Pinpoint the cell where the given text exists, returning its (X, Y) midpoint coordinate. 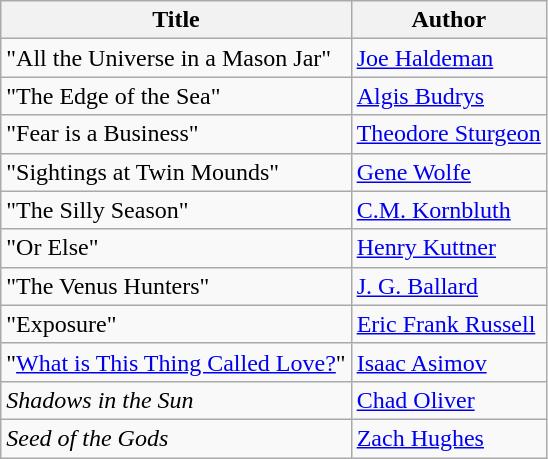
"Exposure" (176, 324)
Shadows in the Sun (176, 400)
Title (176, 20)
Henry Kuttner (448, 248)
C.M. Kornbluth (448, 210)
"Or Else" (176, 248)
Joe Haldeman (448, 58)
J. G. Ballard (448, 286)
Gene Wolfe (448, 172)
"The Silly Season" (176, 210)
Zach Hughes (448, 438)
"What is This Thing Called Love?" (176, 362)
"The Venus Hunters" (176, 286)
Eric Frank Russell (448, 324)
"All the Universe in a Mason Jar" (176, 58)
"Sightings at Twin Mounds" (176, 172)
"The Edge of the Sea" (176, 96)
Algis Budrys (448, 96)
Theodore Sturgeon (448, 134)
Chad Oliver (448, 400)
Seed of the Gods (176, 438)
Isaac Asimov (448, 362)
Author (448, 20)
"Fear is a Business" (176, 134)
